Locate the cell with the specified text and output its [X, Y] center coordinate. 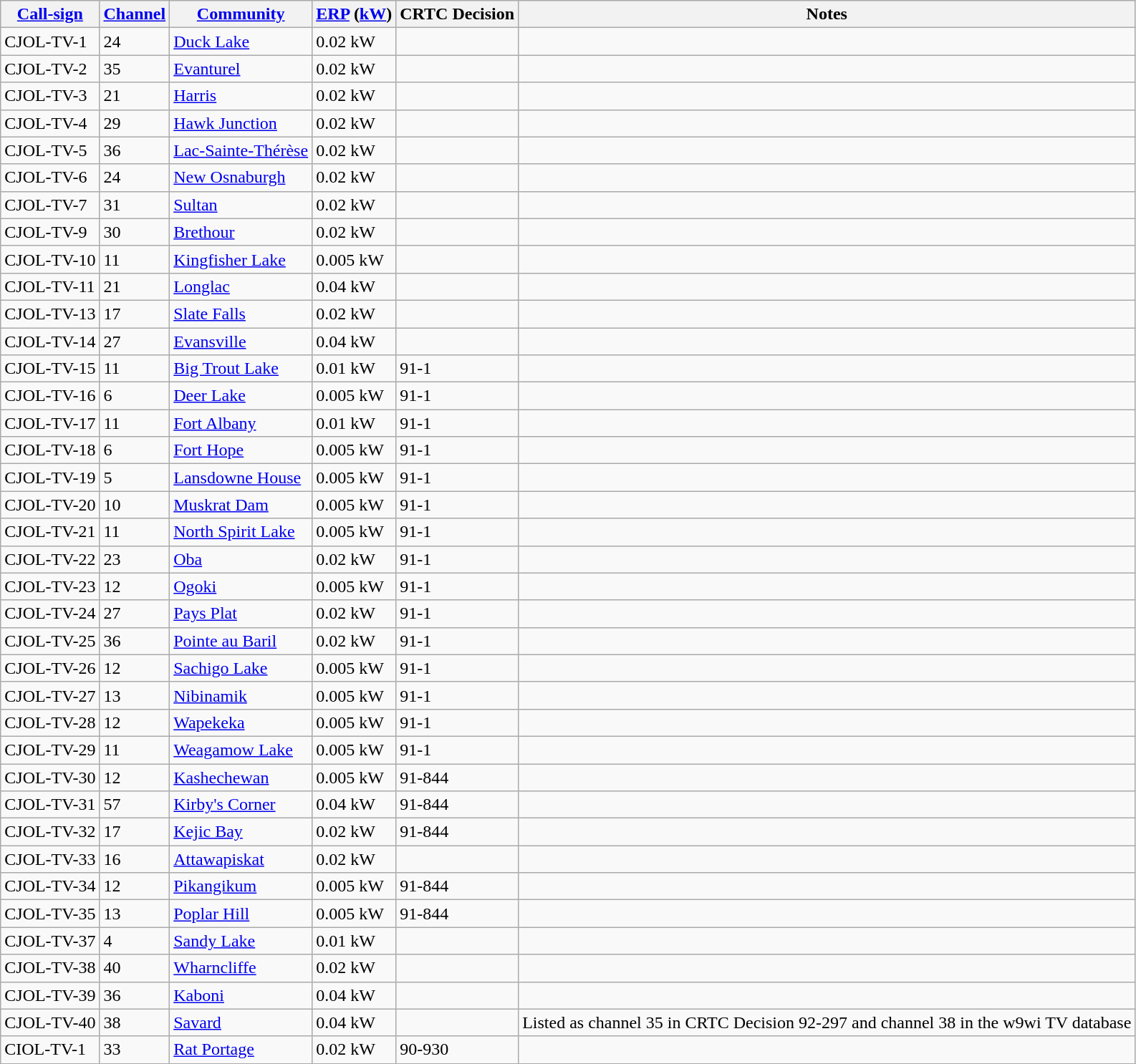
CJOL-TV-31 [50, 805]
Muskrat Dam [241, 505]
90-930 [457, 1050]
Pays Plat [241, 614]
Sultan [241, 205]
Community [241, 14]
CJOL-TV-9 [50, 232]
29 [135, 123]
Attawapiskat [241, 859]
Nibinamik [241, 695]
CJOL-TV-19 [50, 478]
CJOL-TV-7 [50, 205]
Deer Lake [241, 396]
Channel [135, 14]
North Spirit Lake [241, 532]
Kejic Bay [241, 832]
Savard [241, 1022]
Sachigo Lake [241, 668]
Ogoki [241, 586]
Notes [827, 14]
Call-sign [50, 14]
CJOL-TV-37 [50, 941]
CJOL-TV-27 [50, 695]
Fort Hope [241, 450]
CJOL-TV-26 [50, 668]
Oba [241, 559]
Big Trout Lake [241, 369]
CJOL-TV-35 [50, 914]
CJOL-TV-20 [50, 505]
Wharncliffe [241, 968]
ERP (kW) [354, 14]
Poplar Hill [241, 914]
CJOL-TV-16 [50, 396]
31 [135, 205]
30 [135, 232]
Listed as channel 35 in CRTC Decision 92-297 and channel 38 in the w9wi TV database [827, 1022]
Harris [241, 96]
New Osnaburgh [241, 178]
CJOL-TV-40 [50, 1022]
Kingfisher Lake [241, 259]
40 [135, 968]
CJOL-TV-24 [50, 614]
Duck Lake [241, 42]
CJOL-TV-30 [50, 777]
CJOL-TV-22 [50, 559]
Kirby's Corner [241, 805]
Evansville [241, 342]
CJOL-TV-14 [50, 342]
23 [135, 559]
10 [135, 505]
CJOL-TV-25 [50, 641]
CRTC Decision [457, 14]
CJOL-TV-4 [50, 123]
Slate Falls [241, 314]
CJOL-TV-23 [50, 586]
Brethour [241, 232]
Kaboni [241, 995]
CJOL-TV-29 [50, 750]
57 [135, 805]
Longlac [241, 286]
Fort Albany [241, 423]
35 [135, 69]
CJOL-TV-3 [50, 96]
CJOL-TV-10 [50, 259]
CJOL-TV-17 [50, 423]
CJOL-TV-32 [50, 832]
Hawk Junction [241, 123]
CJOL-TV-15 [50, 369]
33 [135, 1050]
CJOL-TV-34 [50, 886]
CJOL-TV-11 [50, 286]
Sandy Lake [241, 941]
CJOL-TV-1 [50, 42]
CJOL-TV-13 [50, 314]
Pointe au Baril [241, 641]
CJOL-TV-6 [50, 178]
Lansdowne House [241, 478]
CJOL-TV-2 [50, 69]
5 [135, 478]
CJOL-TV-21 [50, 532]
CJOL-TV-5 [50, 150]
38 [135, 1022]
CJOL-TV-39 [50, 995]
16 [135, 859]
CIOL-TV-1 [50, 1050]
Evanturel [241, 69]
CJOL-TV-33 [50, 859]
CJOL-TV-18 [50, 450]
CJOL-TV-28 [50, 722]
Weagamow Lake [241, 750]
CJOL-TV-38 [50, 968]
Wapekeka [241, 722]
Pikangikum [241, 886]
Kashechewan [241, 777]
4 [135, 941]
Rat Portage [241, 1050]
Lac-Sainte-Thérèse [241, 150]
